For the text-containing cell, return its midpoint in [x, y] coordinate format. 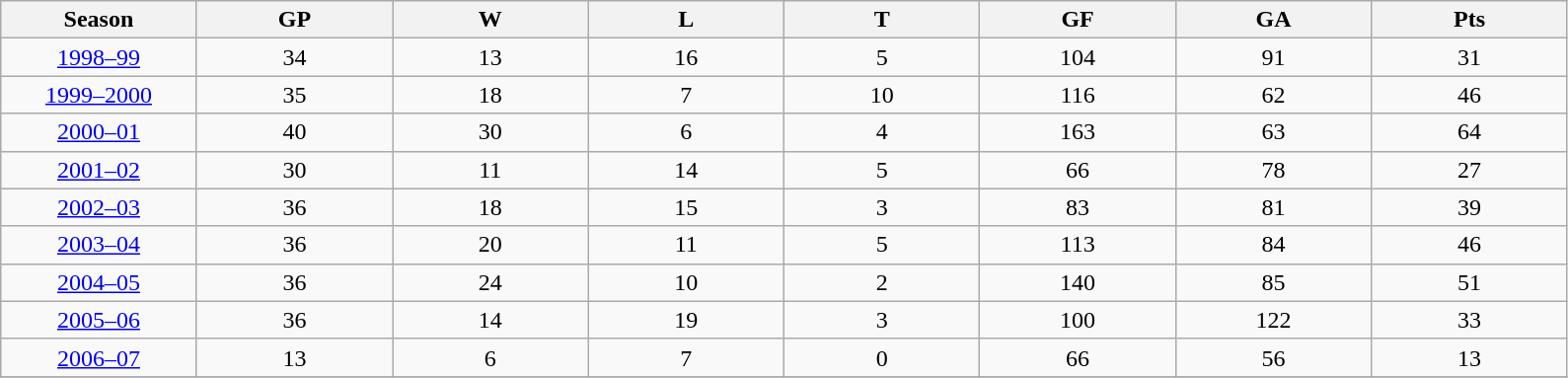
27 [1470, 170]
78 [1273, 170]
116 [1078, 95]
2001–02 [99, 170]
39 [1470, 207]
2004–05 [99, 282]
GA [1273, 20]
4 [881, 132]
81 [1273, 207]
GF [1078, 20]
T [881, 20]
56 [1273, 357]
64 [1470, 132]
15 [686, 207]
2006–07 [99, 357]
34 [294, 57]
L [686, 20]
40 [294, 132]
83 [1078, 207]
35 [294, 95]
20 [490, 245]
16 [686, 57]
62 [1273, 95]
19 [686, 320]
122 [1273, 320]
GP [294, 20]
Season [99, 20]
140 [1078, 282]
2005–06 [99, 320]
1999–2000 [99, 95]
24 [490, 282]
1998–99 [99, 57]
2000–01 [99, 132]
63 [1273, 132]
0 [881, 357]
113 [1078, 245]
2 [881, 282]
51 [1470, 282]
2002–03 [99, 207]
100 [1078, 320]
W [490, 20]
33 [1470, 320]
85 [1273, 282]
91 [1273, 57]
Pts [1470, 20]
104 [1078, 57]
84 [1273, 245]
2003–04 [99, 245]
163 [1078, 132]
31 [1470, 57]
